Return [x, y] of the center of cell containing provided text 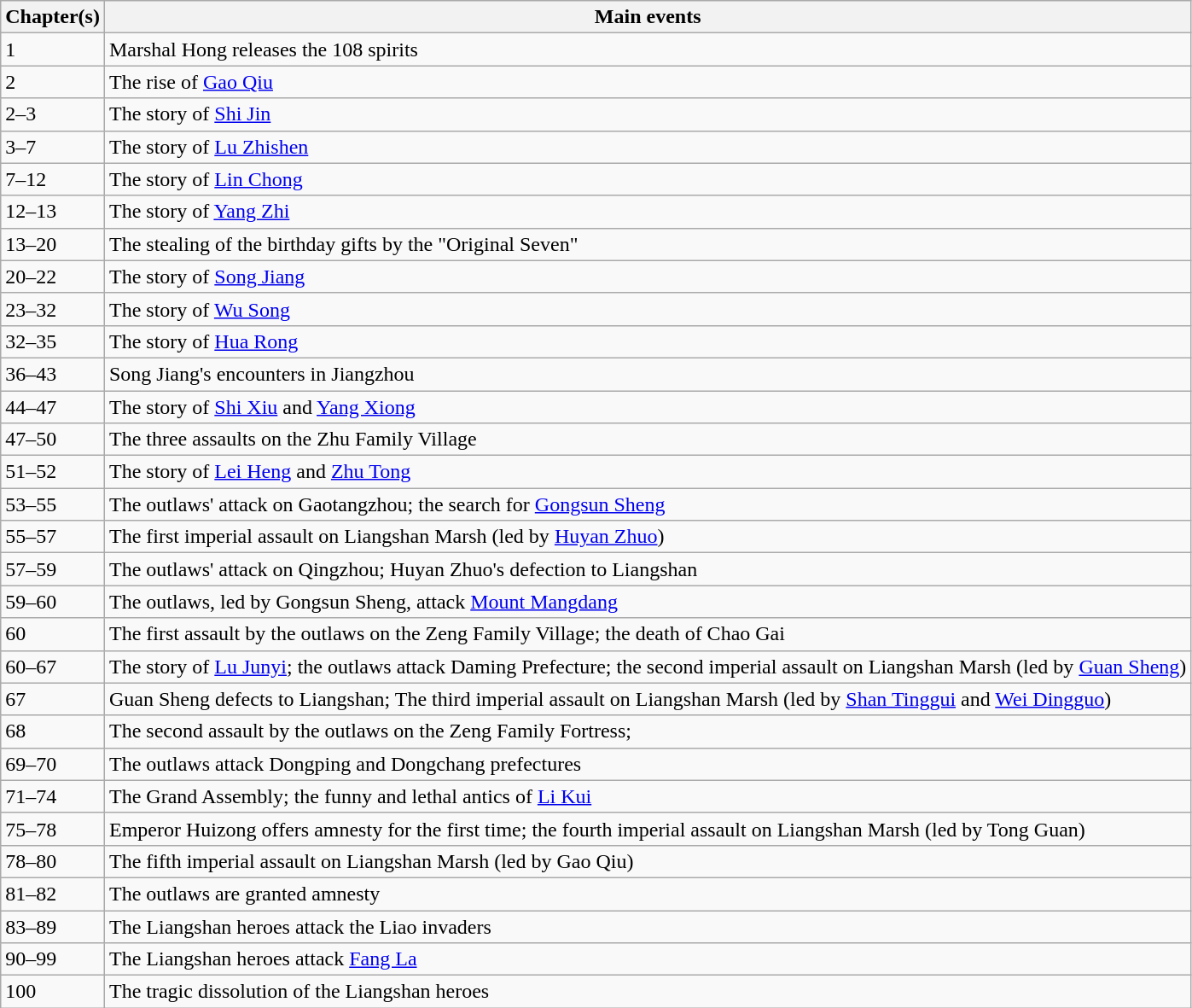
The Grand Assembly; the funny and lethal antics of Li Kui [647, 796]
100 [53, 992]
The story of Lin Chong [647, 179]
Main events [647, 17]
51–52 [53, 472]
The story of Hua Rong [647, 341]
57–59 [53, 569]
69–70 [53, 764]
12–13 [53, 212]
71–74 [53, 796]
2 [53, 82]
32–35 [53, 341]
The story of Yang Zhi [647, 212]
Song Jiang's encounters in Jiangzhou [647, 374]
78–80 [53, 861]
60 [53, 634]
83–89 [53, 926]
The story of Shi Xiu and Yang Xiong [647, 407]
The second assault by the outlaws on the Zeng Family Fortress; [647, 731]
20–22 [53, 277]
67 [53, 699]
44–47 [53, 407]
The story of Lei Heng and Zhu Tong [647, 472]
55–57 [53, 537]
The story of Shi Jin [647, 114]
59–60 [53, 602]
The stealing of the birthday gifts by the "Original Seven" [647, 244]
Emperor Huizong offers amnesty for the first time; the fourth imperial assault on Liangshan Marsh (led by Tong Guan) [647, 829]
7–12 [53, 179]
81–82 [53, 894]
The first imperial assault on Liangshan Marsh (led by Huyan Zhuo) [647, 537]
53–55 [53, 504]
Chapter(s) [53, 17]
2–3 [53, 114]
60–67 [53, 667]
75–78 [53, 829]
The three assaults on the Zhu Family Village [647, 440]
The story of Wu Song [647, 309]
The outlaws, led by Gongsun Sheng, attack Mount Mangdang [647, 602]
The fifth imperial assault on Liangshan Marsh (led by Gao Qiu) [647, 861]
The story of Lu Zhishen [647, 147]
The outlaws attack Dongping and Dongchang prefectures [647, 764]
Guan Sheng defects to Liangshan; The third imperial assault on Liangshan Marsh (led by Shan Tinggui and Wei Dingguo) [647, 699]
The outlaws' attack on Qingzhou; Huyan Zhuo's defection to Liangshan [647, 569]
The tragic dissolution of the Liangshan heroes [647, 992]
The first assault by the outlaws on the Zeng Family Village; the death of Chao Gai [647, 634]
Marshal Hong releases the 108 spirits [647, 50]
The story of Lu Junyi; the outlaws attack Daming Prefecture; the second imperial assault on Liangshan Marsh (led by Guan Sheng) [647, 667]
47–50 [53, 440]
The rise of Gao Qiu [647, 82]
90–99 [53, 959]
23–32 [53, 309]
The Liangshan heroes attack Fang La [647, 959]
The Liangshan heroes attack the Liao invaders [647, 926]
1 [53, 50]
The outlaws' attack on Gaotangzhou; the search for Gongsun Sheng [647, 504]
68 [53, 731]
The outlaws are granted amnesty [647, 894]
36–43 [53, 374]
The story of Song Jiang [647, 277]
3–7 [53, 147]
13–20 [53, 244]
